Find where the given text appears and provide that cell's center as (x, y) coordinate. 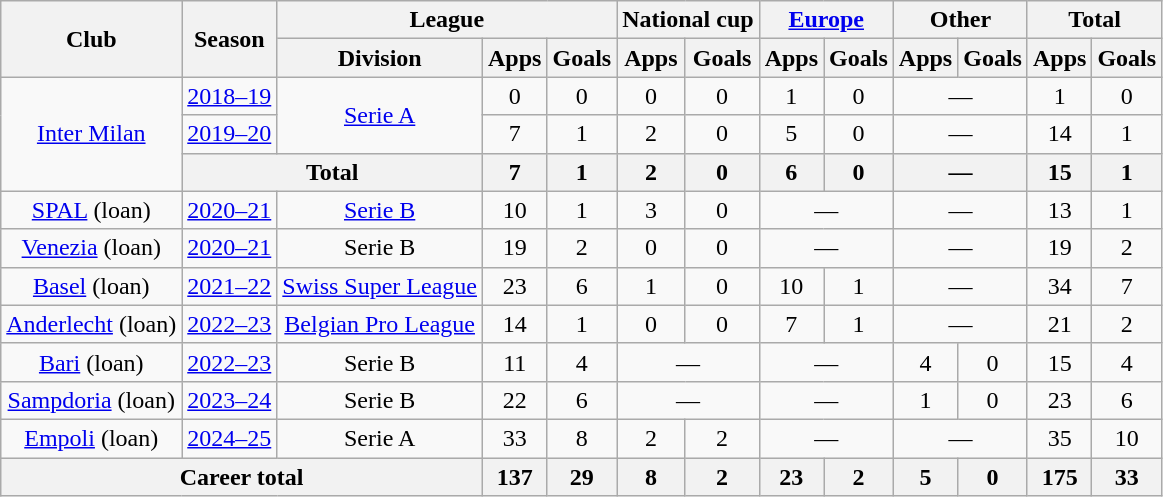
13 (1059, 210)
175 (1059, 477)
Basel (loan) (92, 286)
2023–24 (230, 400)
34 (1059, 286)
Inter Milan (92, 134)
National cup (688, 20)
League (447, 20)
29 (582, 477)
11 (515, 362)
2024–25 (230, 438)
Europe (826, 20)
Anderlecht (loan) (92, 324)
2021–22 (230, 286)
Swiss Super League (380, 286)
2019–20 (230, 134)
Season (230, 39)
2018–19 (230, 96)
Belgian Pro League (380, 324)
Club (92, 39)
35 (1059, 438)
Empoli (loan) (92, 438)
Other (960, 20)
3 (651, 210)
SPAL (loan) (92, 210)
Sampdoria (loan) (92, 400)
137 (515, 477)
Venezia (loan) (92, 248)
21 (1059, 324)
Bari (loan) (92, 362)
Career total (242, 477)
Division (380, 58)
22 (515, 400)
